Determine the [X, Y] coordinate at the center of the cell enclosing the given text.  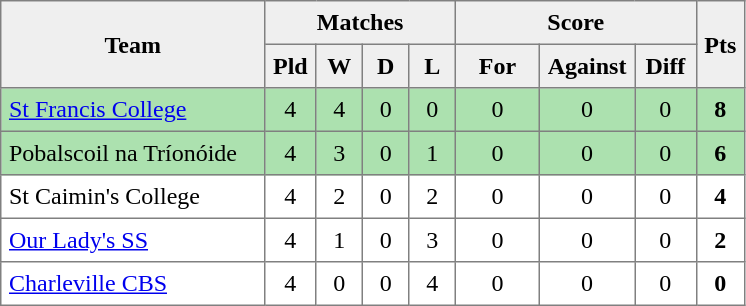
Charleville CBS [133, 284]
St Francis College [133, 110]
W [339, 66]
Pts [720, 44]
Diff [666, 66]
D [385, 66]
Against [586, 66]
Our Lady's SS [133, 240]
8 [720, 110]
Score [576, 23]
Pobalscoil na Tríonóide [133, 153]
Team [133, 44]
6 [720, 153]
L [432, 66]
For [497, 66]
Matches [360, 23]
Pld [290, 66]
St Caimin's College [133, 197]
